Find where the given text appears and provide that cell's center as (x, y) coordinate. 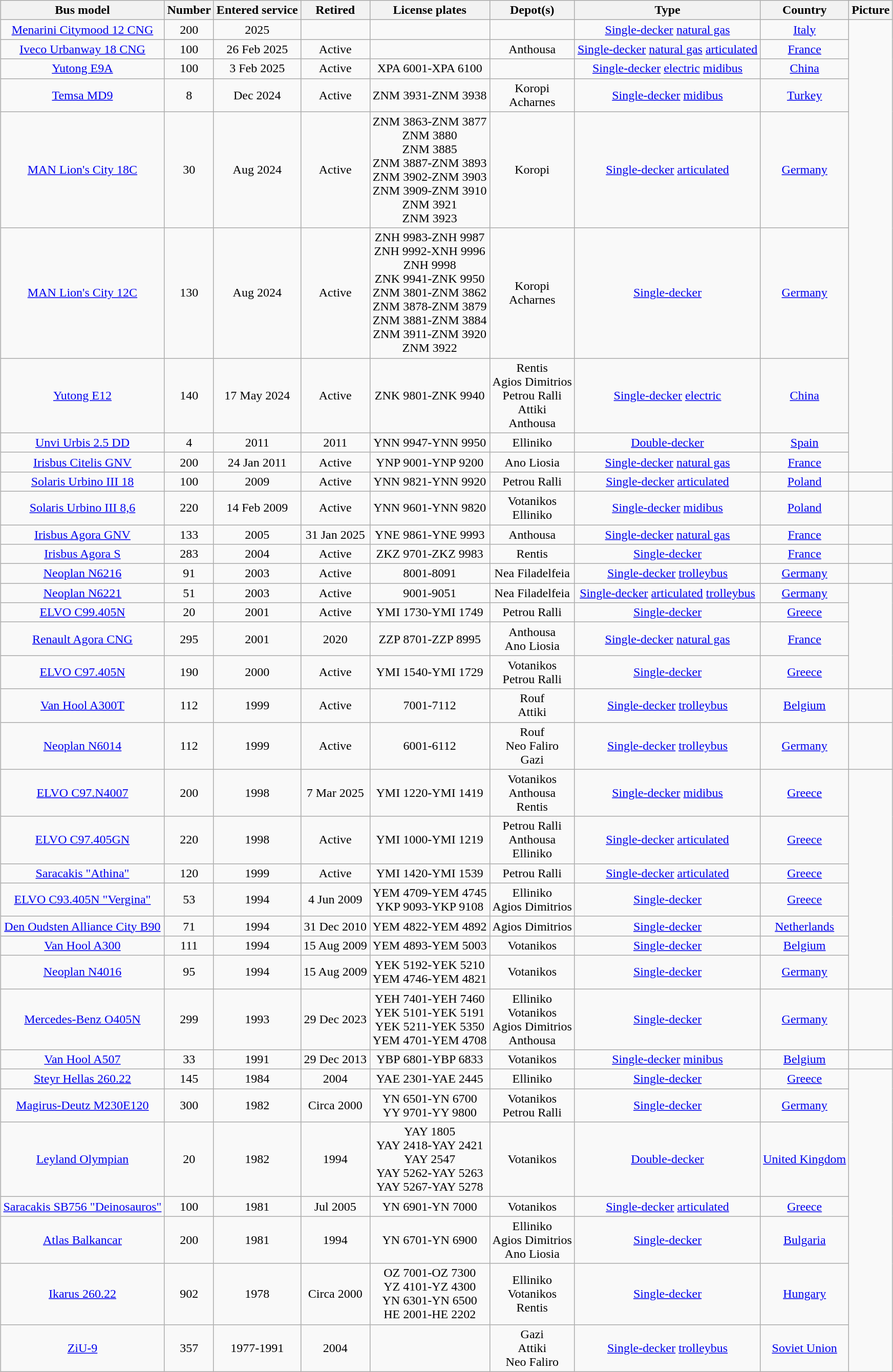
Saracakis SB756 "Deinosauros" (82, 1207)
ZKZ 9701-ZKZ 9983 (430, 554)
Rentis (532, 554)
29 Dec 2023 (335, 1019)
4 Jun 2009 (335, 899)
Single-decker natural gas articulated (667, 49)
ΥΝN 9947-ΥΝN 9950 (430, 442)
Van Hool A507 (82, 1060)
YBΡ 6801-YBP 6833 (430, 1060)
Retired (335, 10)
Irisbus Agora GNV (82, 534)
145 (189, 1079)
Neoplan N6014 (82, 746)
Temsa MD9 (82, 95)
283 (189, 554)
295 (189, 639)
Agios Dimitrios (532, 926)
902 (189, 1294)
Koropi (532, 170)
51 (189, 593)
299 (189, 1019)
4 (189, 442)
130 (189, 293)
Neoplan N4016 (82, 972)
YAE 2301-YAE 2445 (430, 1079)
Steyr Hellas 260.22 (82, 1079)
91 (189, 574)
Iveco Urbanway 18 CNG (82, 49)
ΥΝΕ 9861-ΥΝΕ 9993 (430, 534)
ΥΜΙ 1420-ΥΜΙ 1539 (430, 873)
VotanikosElliniko (532, 508)
GaziAttikiNeo Faliro (532, 1348)
Ikarus 260.22 (82, 1294)
Renault Agora CNG (82, 639)
6001-6112 (430, 746)
2020 (335, 639)
Single-decker electric midibus (667, 69)
EllinikoAgios DimitriosAno Liosia (532, 1240)
Type (667, 10)
ΥΝΝ 9601-ΥΝΝ 9820 (430, 508)
14 Feb 2009 (257, 508)
Turkey (805, 95)
2025 (257, 30)
ELVO C97.N4007 (82, 793)
111 (189, 945)
Number (189, 10)
8001-8091 (430, 574)
Single-decker electric (667, 395)
United Kingdom (805, 1159)
ELVO C97.405GN (82, 840)
140 (189, 395)
Yutong E9A (82, 69)
YN 6701-YN 6900 (430, 1240)
Single-decker articulated trolleybus (667, 593)
ELVO C93.405N "Vergina" (82, 899)
Magirus-Deutz M230E120 (82, 1105)
RoufNeo FaliroGazi (532, 746)
Mercedes-Benz O405N (82, 1019)
33 (189, 1060)
ZZP 8701-ZZP 8995 (430, 639)
2000 (257, 672)
ZNM 3863-ZNM 3877ZNM 3880ZNM 3885ZNM 3887-ZNM 3893ZNM 3902-ZNM 3903ZNM 3909-ZNM 3910ZNM 3921ZNM 3923 (430, 170)
Italy (805, 30)
YAY 1805YAY 2418-YAY 2421YAY 2547YAY 5262-YAY 5263YAY 5267-YAY 5278 (430, 1159)
ZNΜ 3931-ZNΜ 3938 (430, 95)
ZiU-9 (82, 1348)
License plates (430, 10)
Jul 2005 (335, 1207)
OZ 7001-OZ 7300YZ 4101-YZ 4300YN 6301-YN 6500HE 2001-HE 2202 (430, 1294)
AnthousaAno Liosia (532, 639)
120 (189, 873)
30 (189, 170)
Petrou RalliAnthousaElliniko (532, 840)
26 Feb 2025 (257, 49)
ΧΡΑ 6001-ΧΡΑ 6100 (430, 69)
RentisAgios DimitriosPetrou RalliAttikiAnthousa (532, 395)
YN 6901-YN 7000 (430, 1207)
Single-decker minibus (667, 1060)
29 Dec 2013 (335, 1060)
17 May 2024 (257, 395)
YEM 4893-YEM 5003 (430, 945)
Atlas Balkancar (82, 1240)
357 (189, 1348)
31 Jan 2025 (335, 534)
YN 6501-YN 6700YY 9701-YY 9800 (430, 1105)
EllinikoAgios Dimitrios (532, 899)
3 Feb 2025 (257, 69)
ΥΕΜ 4709-ΥΕΜ 4745YKP 9093-YKP 9108 (430, 899)
Van Hool A300 (82, 945)
Entered service (257, 10)
Van Hool A300T (82, 706)
ELVO C99.405N (82, 613)
300 (189, 1105)
Ano Liosia (532, 462)
YEM 4822-YEM 4892 (430, 926)
1978 (257, 1294)
YMI 1000-YMI 1219 (430, 840)
YMI 1220-YMI 1419 (430, 793)
RoufAttiki (532, 706)
Solaris Urbino ΙΙΙ 18 (82, 481)
ΥΝP 9001-ΥΝP 9200 (430, 462)
Leyland Olympian (82, 1159)
Irisbus Citelis GNV (82, 462)
9001-9051 (430, 593)
Neoplan N6221 (82, 593)
Unvi Urbis 2.5 DD (82, 442)
2005 (257, 534)
2009 (257, 481)
53 (189, 899)
VotanikosAnthousaRentis (532, 793)
24 Jan 2011 (257, 462)
Bus model (82, 10)
1977-1991 (257, 1348)
Yutong E12 (82, 395)
Dec 2024 (257, 95)
ZNK 9801-ZNK 9940 (430, 395)
Hungary (805, 1294)
ΖΝΗ 9983-ΖΝΗ 9987ZNH 9992-XNH 9996ZNH 9998ZNK 9941-ZNK 9950ZNM 3801-ZNM 3862ZNM 3878-ZNM 3879ZNM 3881-ZNM 3884ZNM 3911-ZNM 3920ZNM 3922 (430, 293)
133 (189, 534)
Saracakis "Athina" (82, 873)
Country (805, 10)
Spain (805, 442)
190 (189, 672)
Menarini Citymood 12 CNG (82, 30)
71 (189, 926)
7 Mar 2025 (335, 793)
Den Oudsten Alliance City B90 (82, 926)
YMI 1730-YMI 1749 (430, 613)
YMI 1540-YMI 1729 (430, 672)
EllinikoVotanikosAgios DimitriosAnthousa (532, 1019)
YEH 7401-YEH 7460YEK 5101-YEK 5191YEK 5211-YEK 5350YEM 4701-YEM 4708 (430, 1019)
MΑΝ Lion's City 18C (82, 170)
Depot(s) (532, 10)
Picture (870, 10)
Bulgaria (805, 1240)
Irisbus Agora S (82, 554)
31 Dec 2010 (335, 926)
7001-7112 (430, 706)
MΑΝ Lion's City 12C (82, 293)
Neoplan N6216 (82, 574)
1984 (257, 1079)
1991 (257, 1060)
EllinikoVotanikosRentis (532, 1294)
ΥΝΝ 9821-ΥΝΝ 9920 (430, 481)
ELVO C97.405N (82, 672)
95 (189, 972)
Netherlands (805, 926)
1993 (257, 1019)
Solaris Urbino ΙΙΙ 8,6 (82, 508)
8 (189, 95)
YEΚ 5192-YEΚ 5210YEΜ 4746-YEΜ 4821 (430, 972)
Soviet Union (805, 1348)
